Pinpoint the cell where the given text exists, returning its (X, Y) midpoint coordinate. 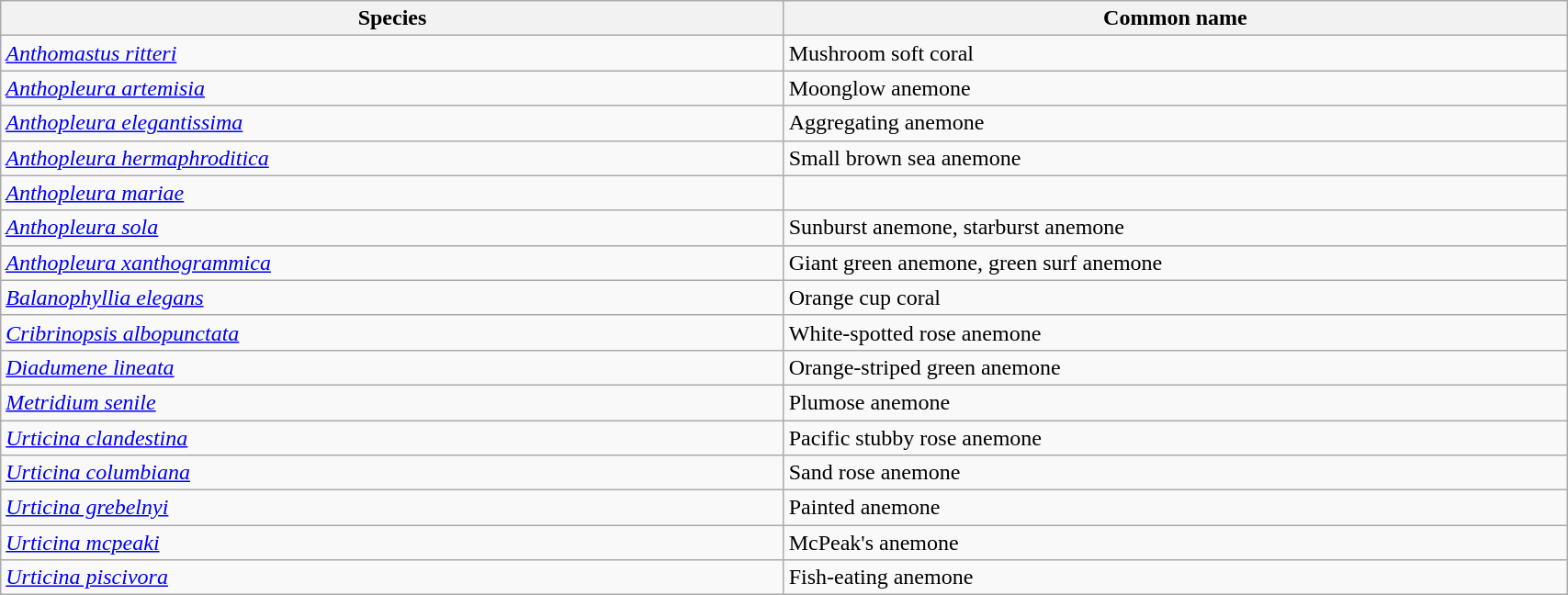
Painted anemone (1175, 508)
Species (392, 18)
Urticina clandestina (392, 438)
Urticina grebelnyi (392, 508)
Urticina columbiana (392, 473)
White-spotted rose anemone (1175, 332)
Anthopleura sola (392, 228)
Mushroom soft coral (1175, 53)
Pacific stubby rose anemone (1175, 438)
Metridium senile (392, 402)
Cribrinopsis albopunctata (392, 332)
Urticina piscivora (392, 578)
Balanophyllia elegans (392, 297)
Aggregating anemone (1175, 123)
Fish-eating anemone (1175, 578)
Sunburst anemone, starburst anemone (1175, 228)
Urticina mcpeaki (392, 543)
Orange-striped green anemone (1175, 367)
Anthopleura artemisia (392, 88)
Anthomastus ritteri (392, 53)
Sand rose anemone (1175, 473)
Small brown sea anemone (1175, 158)
Orange cup coral (1175, 297)
Anthopleura hermaphroditica (392, 158)
McPeak's anemone (1175, 543)
Giant green anemone, green surf anemone (1175, 263)
Common name (1175, 18)
Anthopleura xanthogrammica (392, 263)
Plumose anemone (1175, 402)
Moonglow anemone (1175, 88)
Anthopleura elegantissima (392, 123)
Diadumene lineata (392, 367)
Anthopleura mariae (392, 193)
